Provide the [x, y] coordinate of the cell's center where the given text is located.  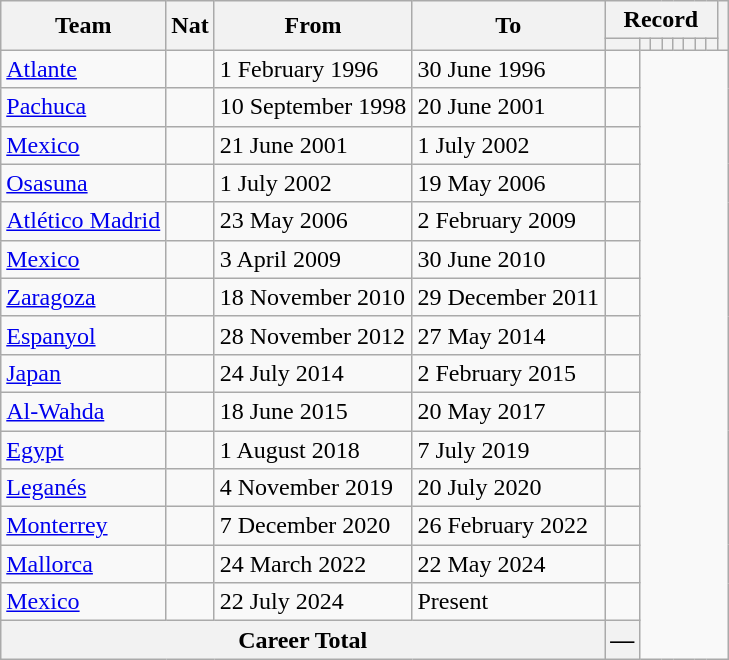
1 February 1996 [313, 69]
To [508, 26]
Zaragoza [84, 297]
20 May 2017 [508, 411]
Nat [190, 26]
30 June 2010 [508, 259]
22 May 2024 [508, 564]
27 May 2014 [508, 335]
20 July 2020 [508, 488]
29 December 2011 [508, 297]
Atlante [84, 69]
24 March 2022 [313, 564]
Leganés [84, 488]
Espanyol [84, 335]
10 September 1998 [313, 107]
Pachuca [84, 107]
19 May 2006 [508, 183]
18 June 2015 [313, 411]
28 November 2012 [313, 335]
26 February 2022 [508, 526]
Mallorca [84, 564]
7 July 2019 [508, 449]
24 July 2014 [313, 373]
Japan [84, 373]
Career Total [303, 640]
2 February 2015 [508, 373]
18 November 2010 [313, 297]
20 June 2001 [508, 107]
4 November 2019 [313, 488]
Egypt [84, 449]
22 July 2024 [313, 602]
— [622, 640]
Team [84, 26]
1 August 2018 [313, 449]
3 April 2009 [313, 259]
Al-Wahda [84, 411]
Monterrey [84, 526]
21 June 2001 [313, 145]
7 December 2020 [313, 526]
Record [661, 20]
2 February 2009 [508, 221]
Atlético Madrid [84, 221]
Osasuna [84, 183]
From [313, 26]
23 May 2006 [313, 221]
30 June 1996 [508, 69]
Present [508, 602]
